Search for the cell housing the specified text and yield its (x, y) center coordinate. 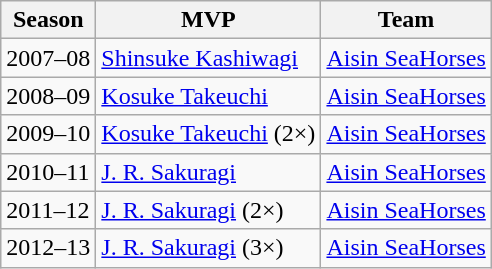
2010–11 (48, 172)
Team (406, 20)
2012–13 (48, 248)
2009–10 (48, 134)
2011–12 (48, 210)
Kosuke Takeuchi (208, 96)
J. R. Sakuragi (208, 172)
Shinsuke Kashiwagi (208, 58)
J. R. Sakuragi (3×) (208, 248)
2008–09 (48, 96)
Season (48, 20)
MVP (208, 20)
J. R. Sakuragi (2×) (208, 210)
Kosuke Takeuchi (2×) (208, 134)
2007–08 (48, 58)
